Provide the [X, Y] coordinate of the cell's center where the given text is located.  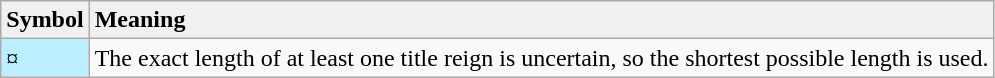
Meaning [542, 20]
The exact length of at least one title reign is uncertain, so the shortest possible length is used. [542, 58]
¤ [45, 58]
Symbol [45, 20]
